Scan for the cell matching the given text and deliver its (X, Y) coordinate at center. 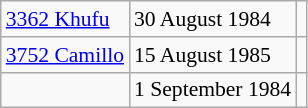
3752 Camillo (65, 55)
30 August 1984 (212, 19)
3362 Khufu (65, 19)
1 September 1984 (212, 90)
15 August 1985 (212, 55)
